Pinpoint the cell where the given text exists, returning its (X, Y) midpoint coordinate. 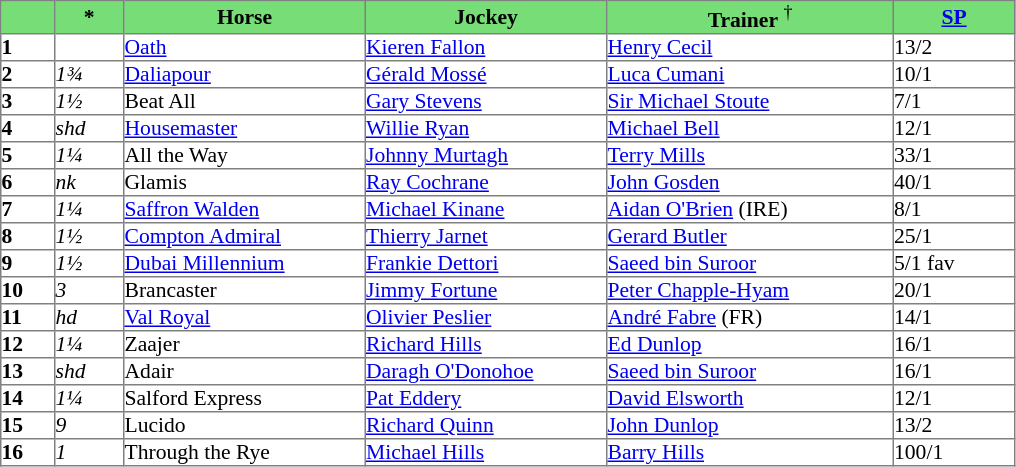
100/1 (954, 452)
Pat Eddery (486, 398)
12 (28, 344)
Gary Stevens (486, 100)
Olivier Peslier (486, 316)
4 (28, 128)
6 (28, 182)
Thierry Jarnet (486, 236)
André Fabre (FR) (750, 316)
10/1 (954, 74)
Aidan O'Brien (IRE) (750, 208)
Through the Rye (245, 452)
Gérald Mossé (486, 74)
Lucido (245, 424)
5/1 fav (954, 262)
14/1 (954, 316)
7 (28, 208)
Willie Ryan (486, 128)
Compton Admiral (245, 236)
Ray Cochrane (486, 182)
40/1 (954, 182)
Housemaster (245, 128)
* (90, 18)
Sir Michael Stoute (750, 100)
Trainer † (750, 18)
Daragh O'Donohoe (486, 370)
Richard Hills (486, 344)
Horse (245, 18)
Val Royal (245, 316)
Brancaster (245, 290)
10 (28, 290)
Beat All (245, 100)
14 (28, 398)
Dubai Millennium (245, 262)
33/1 (954, 154)
7/1 (954, 100)
13 (28, 370)
2 (28, 74)
Kieren Fallon (486, 46)
5 (28, 154)
John Gosden (750, 182)
Oath (245, 46)
Jimmy Fortune (486, 290)
11 (28, 316)
Daliapour (245, 74)
Salford Express (245, 398)
25/1 (954, 236)
Gerard Butler (750, 236)
15 (28, 424)
16 (28, 452)
Terry Mills (750, 154)
Luca Cumani (750, 74)
hd (90, 316)
Glamis (245, 182)
Jockey (486, 18)
Johnny Murtagh (486, 154)
John Dunlop (750, 424)
Barry Hills (750, 452)
All the Way (245, 154)
Michael Kinane (486, 208)
SP (954, 18)
Saffron Walden (245, 208)
20/1 (954, 290)
Adair (245, 370)
Frankie Dettori (486, 262)
Richard Quinn (486, 424)
8 (28, 236)
Ed Dunlop (750, 344)
Michael Bell (750, 128)
David Elsworth (750, 398)
nk (90, 182)
Henry Cecil (750, 46)
1¾ (90, 74)
Zaajer (245, 344)
Michael Hills (486, 452)
Peter Chapple-Hyam (750, 290)
8/1 (954, 208)
